Pinpoint the cell where the given text exists, returning its [x, y] midpoint coordinate. 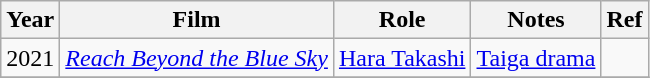
2021 [30, 58]
Notes [536, 20]
Film [197, 20]
Reach Beyond the Blue Sky [197, 58]
Ref [624, 20]
Taiga drama [536, 58]
Year [30, 20]
Role [402, 20]
Hara Takashi [402, 58]
